Determine the [x, y] coordinate at the center of the cell enclosing the given text.  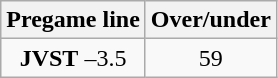
JVST –3.5 [74, 58]
59 [210, 58]
Pregame line [74, 20]
Over/under [210, 20]
